Find where the given text appears and provide that cell's center as (x, y) coordinate. 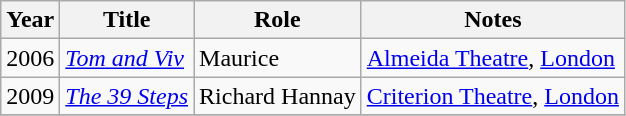
Role (278, 20)
Criterion Theatre, London (492, 96)
2009 (30, 96)
The 39 Steps (127, 96)
Almeida Theatre, London (492, 58)
2006 (30, 58)
Title (127, 20)
Tom and Viv (127, 58)
Maurice (278, 58)
Notes (492, 20)
Year (30, 20)
Richard Hannay (278, 96)
